Output the [X, Y] coordinate of the center of the cell containing the given text.  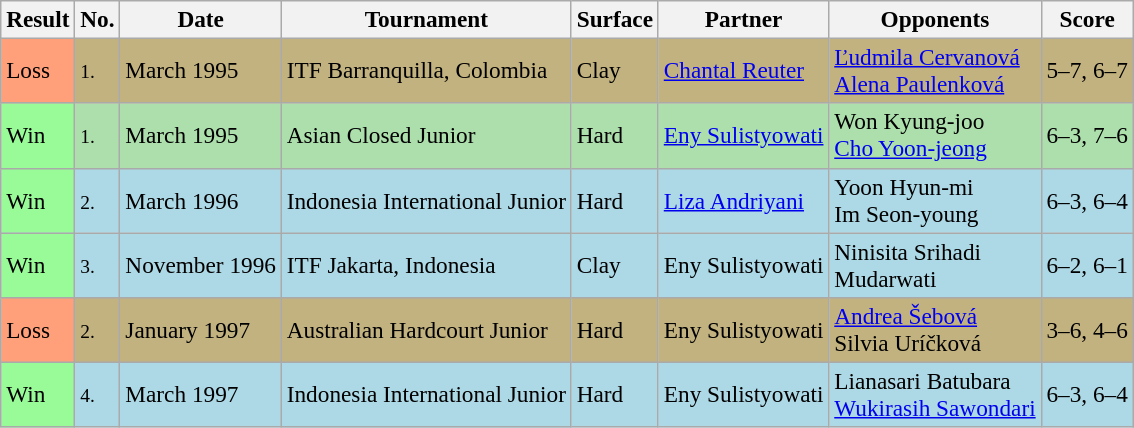
Ľudmila Cervanová Alena Paulenková [935, 70]
Surface [614, 19]
6–3, 7–6 [1087, 136]
Won Kyung-joo Cho Yoon-jeong [935, 136]
March 1996 [200, 200]
Lianasari Batubara Wukirasih Sawondari [935, 394]
Andrea Šebová Silvia Uríčková [935, 330]
Yoon Hyun-mi Im Seon-young [935, 200]
Opponents [935, 19]
4. [98, 394]
Result [38, 19]
Liza Andriyani [743, 200]
5–7, 6–7 [1087, 70]
Score [1087, 19]
ITF Jakarta, Indonesia [426, 264]
Date [200, 19]
6–2, 6–1 [1087, 264]
3–6, 4–6 [1087, 330]
Chantal Reuter [743, 70]
ITF Barranquilla, Colombia [426, 70]
3. [98, 264]
Asian Closed Junior [426, 136]
January 1997 [200, 330]
Australian Hardcourt Junior [426, 330]
November 1996 [200, 264]
Partner [743, 19]
Tournament [426, 19]
Ninisita Srihadi Mudarwati [935, 264]
No. [98, 19]
March 1997 [200, 394]
